Identify which cell holds the provided text, then report its [X, Y] central coordinate. 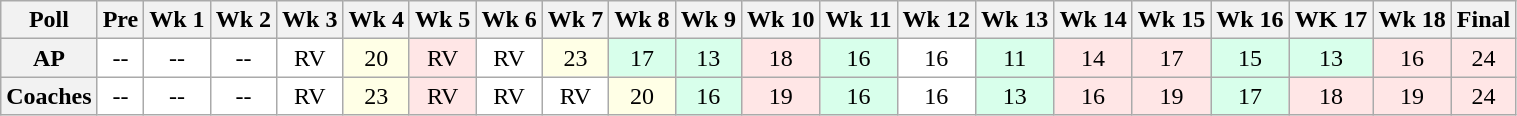
Wk 7 [575, 20]
Wk 12 [936, 20]
Wk 5 [442, 20]
Wk 13 [1014, 20]
Wk 10 [781, 20]
Poll [49, 20]
14 [1093, 58]
AP [49, 58]
Wk 1 [177, 20]
Wk 8 [642, 20]
Wk 15 [1171, 20]
Wk 2 [243, 20]
Coaches [49, 96]
Wk 16 [1250, 20]
Wk 11 [858, 20]
11 [1014, 58]
Wk 9 [708, 20]
Final [1483, 20]
15 [1250, 58]
Wk 4 [376, 20]
Wk 14 [1093, 20]
Wk 18 [1412, 20]
Wk 3 [310, 20]
Pre [120, 20]
WK 17 [1331, 20]
Wk 6 [509, 20]
